Search for the cell housing the specified text and yield its (X, Y) center coordinate. 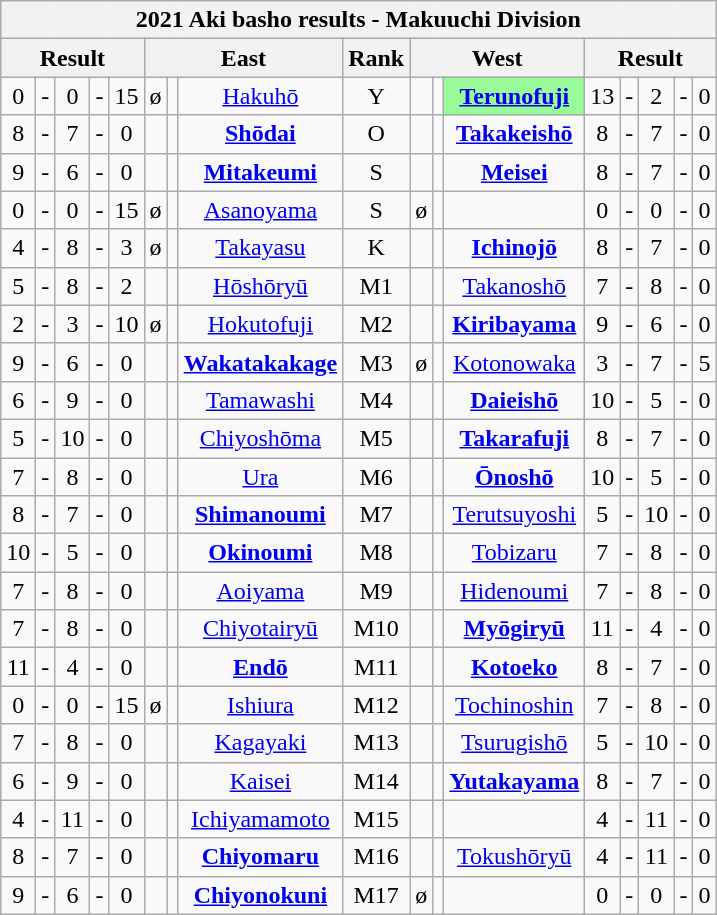
M2 (376, 324)
M3 (376, 362)
Terutsuyoshi (514, 515)
M14 (376, 781)
Aoiyama (260, 591)
Chiyomaru (260, 857)
Meisei (514, 172)
Endō (260, 667)
West (498, 58)
Chiyoshōma (260, 438)
Ichiyamamoto (260, 819)
Tamawashi (260, 400)
2021 Aki basho results - Makuuchi Division (358, 20)
Myōgiryū (514, 629)
Kaisei (260, 781)
Terunofuji (514, 96)
Hidenoumi (514, 591)
M16 (376, 857)
Takakeishō (514, 134)
M12 (376, 705)
Kiribayama (514, 324)
Mitakeumi (260, 172)
K (376, 248)
M5 (376, 438)
Takanoshō (514, 286)
East (244, 58)
Ura (260, 477)
Ichinojō (514, 248)
Tsurugishō (514, 743)
Yutakayama (514, 781)
M7 (376, 515)
M6 (376, 477)
M1 (376, 286)
Ōnoshō (514, 477)
Chiyonokuni (260, 895)
Takayasu (260, 248)
Wakatakakage (260, 362)
Hakuhō (260, 96)
M11 (376, 667)
Kotonowaka (514, 362)
Kotoeko (514, 667)
O (376, 134)
M4 (376, 400)
Daieishō (514, 400)
M9 (376, 591)
Tobizaru (514, 553)
M13 (376, 743)
M10 (376, 629)
Okinoumi (260, 553)
13 (602, 96)
Asanoyama (260, 210)
Tochinoshin (514, 705)
Tokushōryū (514, 857)
Takarafuji (514, 438)
Ishiura (260, 705)
Chiyotairyū (260, 629)
Hōshōryū (260, 286)
Y (376, 96)
Rank (376, 58)
M8 (376, 553)
Hokutofuji (260, 324)
Kagayaki (260, 743)
Shimanoumi (260, 515)
Shōdai (260, 134)
M15 (376, 819)
M17 (376, 895)
